Find where the given text appears and provide that cell's center as (X, Y) coordinate. 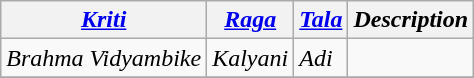
Raga (250, 20)
Brahma Vidyambike (104, 58)
Kalyani (250, 58)
Adi (321, 58)
Description (411, 20)
Kriti (104, 20)
Tala (321, 20)
